Determine the (x, y) coordinate at the center of the cell enclosing the given text.  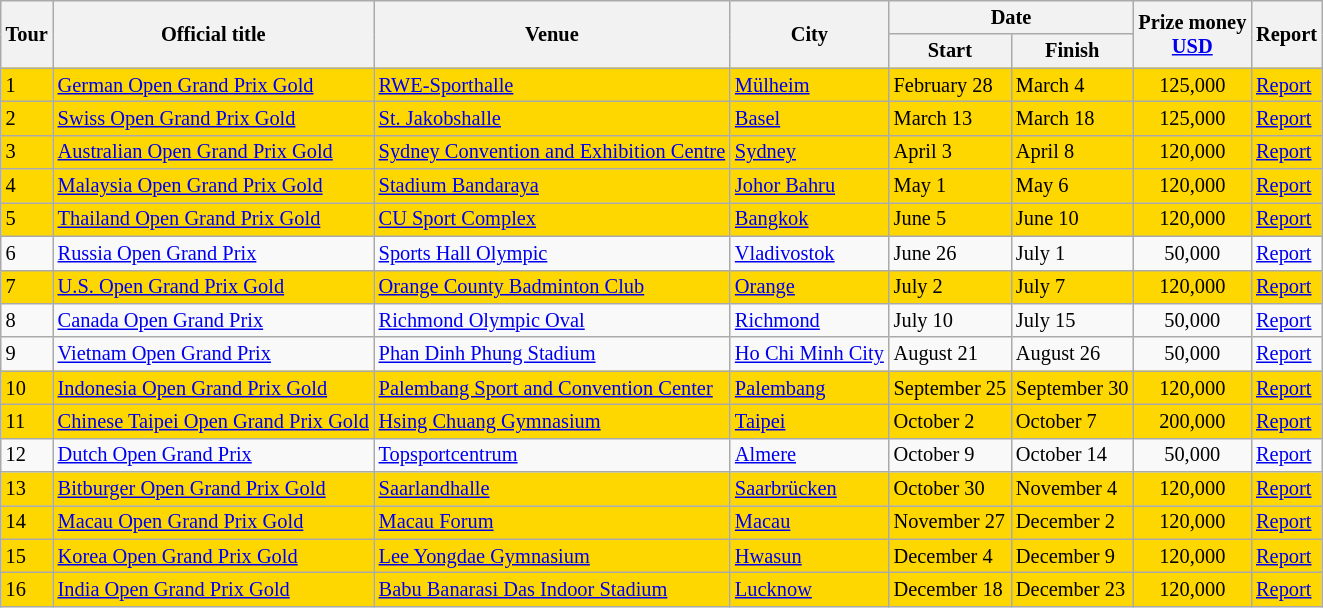
October 7 (1072, 421)
12 (27, 455)
November 27 (950, 522)
10 (27, 388)
CU Sport Complex (552, 219)
Russia Open Grand Prix (214, 253)
City (810, 34)
December 18 (950, 589)
October 30 (950, 489)
Richmond (810, 320)
Swiss Open Grand Prix Gold (214, 118)
5 (27, 219)
4 (27, 186)
Dutch Open Grand Prix (214, 455)
Hsing Chuang Gymnasium (552, 421)
13 (27, 489)
Korea Open Grand Prix Gold (214, 556)
3 (27, 152)
Vietnam Open Grand Prix (214, 354)
October 2 (950, 421)
Macau Open Grand Prix Gold (214, 522)
1 (27, 85)
Start (950, 51)
November 4 (1072, 489)
Hwasun (810, 556)
July 7 (1072, 287)
July 10 (950, 320)
Phan Dinh Phung Stadium (552, 354)
11 (27, 421)
February 28 (950, 85)
7 (27, 287)
15 (27, 556)
March 13 (950, 118)
April 8 (1072, 152)
Prize money USD (1192, 34)
9 (27, 354)
March 18 (1072, 118)
July 1 (1072, 253)
October 14 (1072, 455)
Official title (214, 34)
August 21 (950, 354)
14 (27, 522)
December 2 (1072, 522)
December 23 (1072, 589)
June 10 (1072, 219)
July 2 (950, 287)
Finish (1072, 51)
RWE-Sporthalle (552, 85)
Orange County Badminton Club (552, 287)
Indonesia Open Grand Prix Gold (214, 388)
16 (27, 589)
Ho Chi Minh City (810, 354)
Saarbrücken (810, 489)
Mülheim (810, 85)
Vladivostok (810, 253)
July 15 (1072, 320)
June 5 (950, 219)
Almere (810, 455)
Johor Bahru (810, 186)
India Open Grand Prix Gold (214, 589)
December 4 (950, 556)
Bangkok (810, 219)
September 25 (950, 388)
Lee Yongdae Gymnasium (552, 556)
Tour (27, 34)
May 6 (1072, 186)
Sydney (810, 152)
Topsportcentrum (552, 455)
St. Jakobshalle (552, 118)
Basel (810, 118)
Richmond Olympic Oval (552, 320)
200,000 (1192, 421)
Palembang Sport and Convention Center (552, 388)
U.S. Open Grand Prix Gold (214, 287)
Babu Banarasi Das Indoor Stadium (552, 589)
Malaysia Open Grand Prix Gold (214, 186)
Thailand Open Grand Prix Gold (214, 219)
Chinese Taipei Open Grand Prix Gold (214, 421)
German Open Grand Prix Gold (214, 85)
Sports Hall Olympic (552, 253)
April 3 (950, 152)
Stadium Bandaraya (552, 186)
6 (27, 253)
May 1 (950, 186)
Date (1012, 17)
August 26 (1072, 354)
March 4 (1072, 85)
December 9 (1072, 556)
September 30 (1072, 388)
Orange (810, 287)
Macau (810, 522)
October 9 (950, 455)
Macau Forum (552, 522)
Bitburger Open Grand Prix Gold (214, 489)
Sydney Convention and Exhibition Centre (552, 152)
Canada Open Grand Prix (214, 320)
Lucknow (810, 589)
Taipei (810, 421)
Australian Open Grand Prix Gold (214, 152)
Saarlandhalle (552, 489)
June 26 (950, 253)
8 (27, 320)
2 (27, 118)
Palembang (810, 388)
Venue (552, 34)
